Determine the [X, Y] coordinate at the center of the cell enclosing the given text.  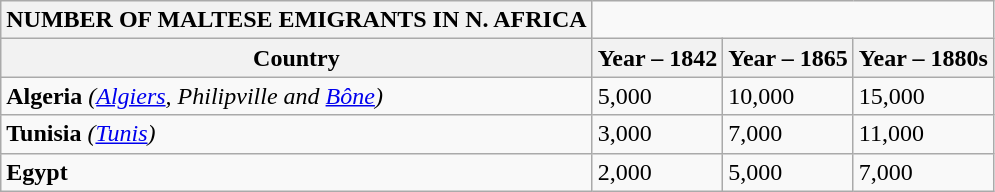
Egypt [296, 172]
Country [296, 58]
Tunisia (Tunis) [296, 134]
Year – 1880s [923, 58]
11,000 [923, 134]
Year – 1842 [658, 58]
NUMBER OF MALTESE EMIGRANTS IN N. AFRICA [296, 20]
2,000 [658, 172]
Algeria (Algiers, Philipville and Bône) [296, 96]
3,000 [658, 134]
10,000 [788, 96]
15,000 [923, 96]
Year – 1865 [788, 58]
